Determine the [X, Y] coordinate at the center of the cell enclosing the given text.  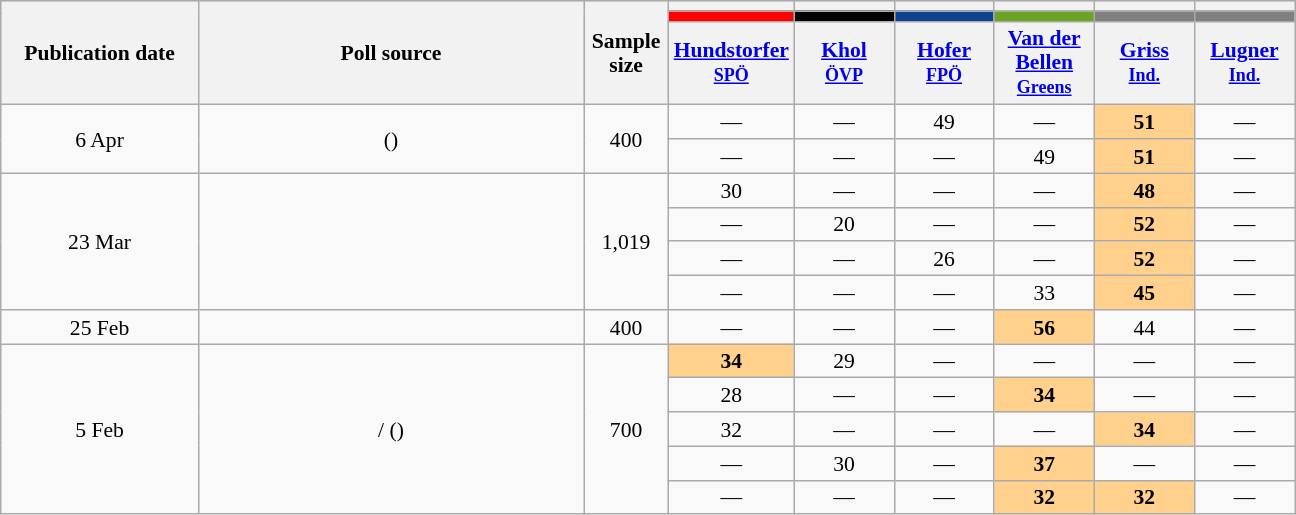
LugnerInd. [1244, 63]
Sample size [626, 53]
28 [732, 395]
() [390, 139]
HundstorferSPÖ [732, 63]
1,019 [626, 241]
5 Feb [100, 430]
48 [1144, 190]
25 Feb [100, 327]
29 [844, 361]
56 [1044, 327]
GrissInd. [1144, 63]
20 [844, 224]
Poll source [390, 53]
37 [1044, 463]
/ () [390, 430]
Van der BellenGreens [1044, 63]
26 [944, 259]
33 [1044, 293]
700 [626, 430]
44 [1144, 327]
HoferFPÖ [944, 63]
KholÖVP [844, 63]
6 Apr [100, 139]
Publication date [100, 53]
45 [1144, 293]
23 Mar [100, 241]
